Return [x, y] of the center of cell containing provided text 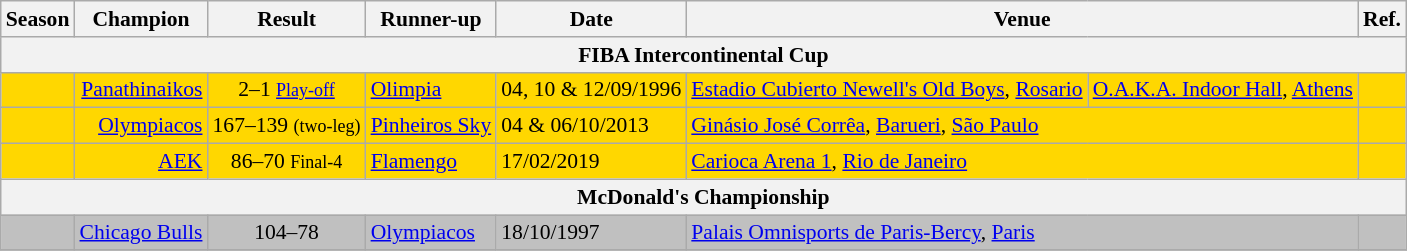
FIBA Intercontinental Cup [704, 55]
04 & 06/10/2013 [591, 126]
O.A.K.A. Indoor Hall, Athens [1223, 90]
Date [591, 19]
18/10/1997 [591, 233]
Carioca Arena 1, Rio de Janeiro [1022, 162]
04, 10 & 12/09/1996 [591, 90]
Venue [1022, 19]
AEK [140, 162]
Runner-up [432, 19]
2–1 Play-off [287, 90]
Panathinaikos [140, 90]
Ref. [1382, 19]
Pinheiros Sky [432, 126]
Chicago Bulls [140, 233]
17/02/2019 [591, 162]
Result [287, 19]
Champion [140, 19]
Flamengo [432, 162]
McDonald's Championship [704, 197]
104–78 [287, 233]
Olimpia [432, 90]
Ginásio José Corrêa, Barueri, São Paulo [1022, 126]
Season [38, 19]
Palais Omnisports de Paris-Bercy, Paris [1022, 233]
167–139 (two-leg) [287, 126]
Estadio Cubierto Newell's Old Boys, Rosario [886, 90]
86–70 Final-4 [287, 162]
